From the cell containing the given text, extract its center point as [X, Y] coordinate. 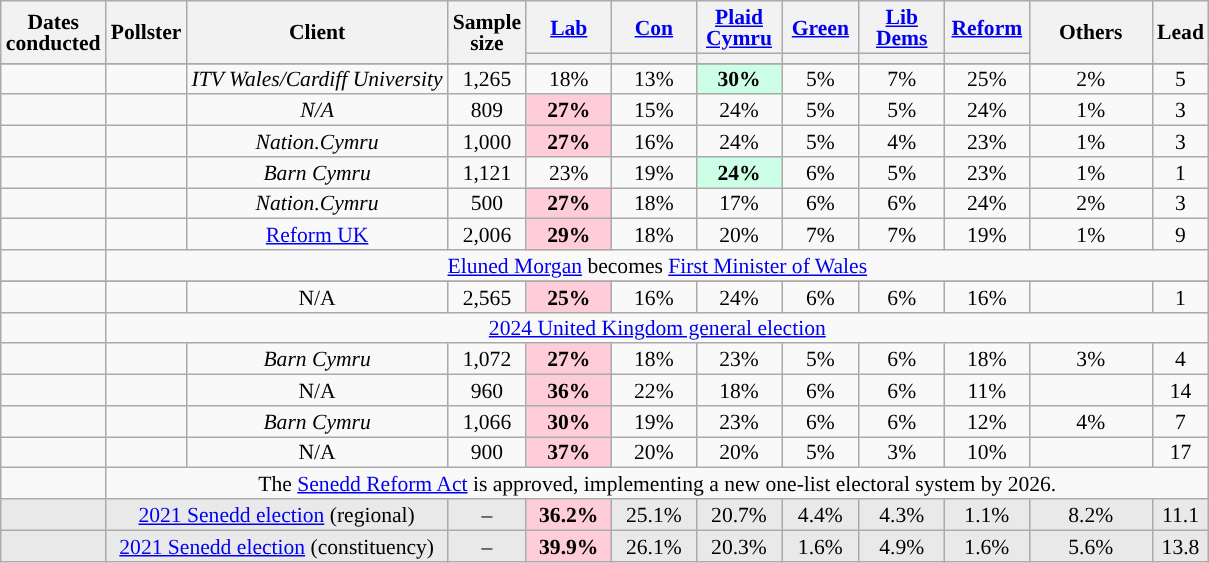
4.4% [821, 514]
11.1 [1180, 514]
12% [986, 422]
Green [821, 27]
900 [487, 452]
14 [1180, 390]
5.6% [1090, 546]
Con [654, 27]
2024 United Kingdom general election [658, 328]
36% [568, 390]
Client [316, 32]
39.9% [568, 546]
4 [1180, 360]
26.1% [654, 546]
15% [654, 110]
2021 Senedd election (regional) [277, 514]
20.7% [738, 514]
25.1% [654, 514]
5 [1180, 78]
Pollster [146, 32]
11% [986, 390]
9 [1180, 234]
13.8 [1180, 546]
8.2% [1090, 514]
Eluned Morgan becomes First Minister of Wales [658, 266]
960 [487, 390]
17 [1180, 452]
Lab [568, 27]
1,072 [487, 360]
2021 Senedd election (constituency) [277, 546]
Lib Dems [902, 27]
37% [568, 452]
Reform UK [316, 234]
1,000 [487, 142]
29% [568, 234]
Others [1090, 32]
Lead [1180, 32]
10% [986, 452]
4.3% [902, 514]
7 [1180, 422]
Plaid Cymru [738, 27]
ITV Wales/Cardiff University [316, 78]
1.1% [986, 514]
Datesconducted [54, 32]
1,066 [487, 422]
Samplesize [487, 32]
20.3% [738, 546]
36.2% [568, 514]
809 [487, 110]
4.9% [902, 546]
1,265 [487, 78]
17% [738, 204]
2,565 [487, 296]
The Senedd Reform Act is approved, implementing a new one-list electoral system by 2026. [658, 484]
13% [654, 78]
500 [487, 204]
1,121 [487, 172]
Reform [986, 27]
22% [654, 390]
2,006 [487, 234]
